Pinpoint the cell where the given text exists, returning its [x, y] midpoint coordinate. 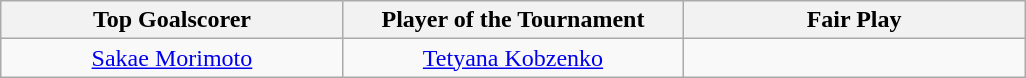
Player of the Tournament [512, 20]
Top Goalscorer [172, 20]
Tetyana Kobzenko [512, 58]
Sakae Morimoto [172, 58]
Fair Play [854, 20]
